Pinpoint the cell where the given text exists, returning its (x, y) midpoint coordinate. 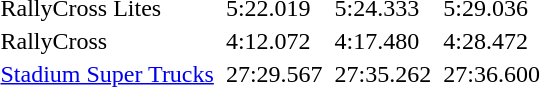
4:17.480 (383, 41)
4:12.072 (274, 41)
